Provide the (x, y) coordinate of the cell's center where the given text is located.  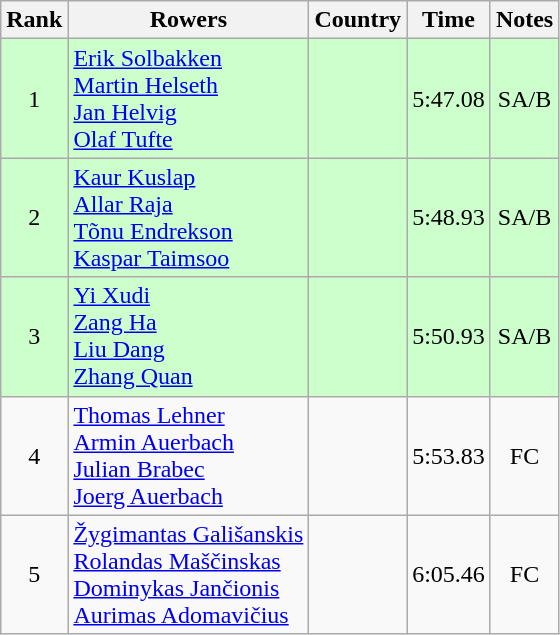
Thomas LehnerArmin AuerbachJulian BrabecJoerg Auerbach (188, 456)
1 (34, 98)
3 (34, 336)
2 (34, 218)
Yi XudiZang HaLiu DangZhang Quan (188, 336)
5:48.93 (449, 218)
Time (449, 20)
Rank (34, 20)
6:05.46 (449, 574)
5:53.83 (449, 456)
5:47.08 (449, 98)
5:50.93 (449, 336)
5 (34, 574)
Notes (524, 20)
4 (34, 456)
Kaur KuslapAllar RajaTõnu EndreksonKaspar Taimsoo (188, 218)
Žygimantas GališanskisRolandas MaščinskasDominykas JančionisAurimas Adomavičius (188, 574)
Country (358, 20)
Rowers (188, 20)
Erik SolbakkenMartin HelsethJan HelvigOlaf Tufte (188, 98)
